Return (X, Y) of the center of cell containing provided text 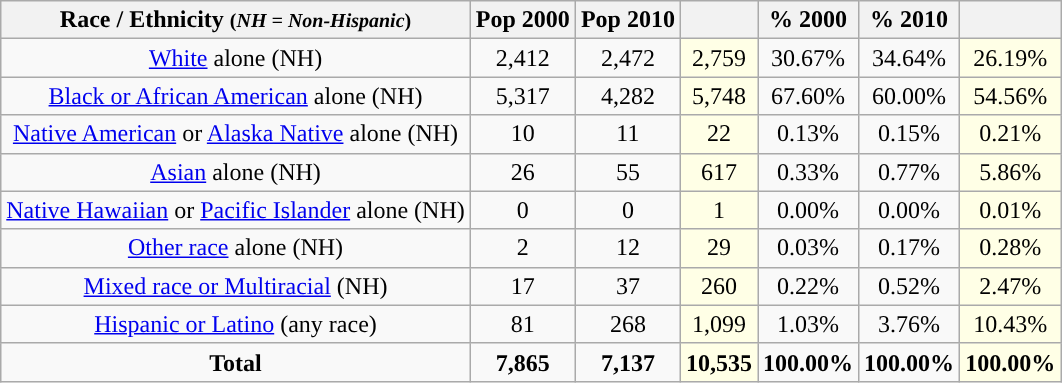
0.21% (1010, 134)
26 (522, 172)
0.33% (808, 172)
29 (718, 248)
10.43% (1010, 324)
Other race alone (NH) (236, 248)
Native Hawaiian or Pacific Islander alone (NH) (236, 210)
2,412 (522, 58)
11 (628, 134)
0.13% (808, 134)
Hispanic or Latino (any race) (236, 324)
Pop 2010 (628, 20)
Native American or Alaska Native alone (NH) (236, 134)
26.19% (1010, 58)
0.01% (1010, 210)
12 (628, 248)
% 2010 (910, 20)
617 (718, 172)
4,282 (628, 96)
34.64% (910, 58)
Asian alone (NH) (236, 172)
268 (628, 324)
55 (628, 172)
67.60% (808, 96)
Total (236, 362)
0.52% (910, 286)
22 (718, 134)
2.47% (1010, 286)
7,865 (522, 362)
3.76% (910, 324)
30.67% (808, 58)
% 2000 (808, 20)
1.03% (808, 324)
Mixed race or Multiracial (NH) (236, 286)
0.28% (1010, 248)
0.77% (910, 172)
5,748 (718, 96)
Black or African American alone (NH) (236, 96)
60.00% (910, 96)
7,137 (628, 362)
2,759 (718, 58)
17 (522, 286)
Pop 2000 (522, 20)
260 (718, 286)
0.17% (910, 248)
37 (628, 286)
10,535 (718, 362)
0.22% (808, 286)
2 (522, 248)
10 (522, 134)
White alone (NH) (236, 58)
Race / Ethnicity (NH = Non-Hispanic) (236, 20)
1,099 (718, 324)
0.15% (910, 134)
5,317 (522, 96)
1 (718, 210)
54.56% (1010, 96)
0.03% (808, 248)
5.86% (1010, 172)
2,472 (628, 58)
81 (522, 324)
